From the cell containing the given text, extract its center point as [x, y] coordinate. 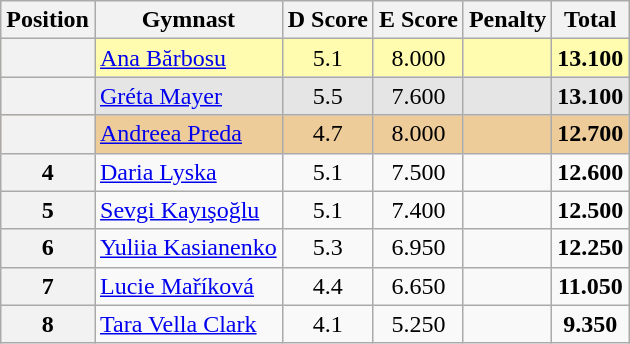
12.500 [590, 210]
Yuliia Kasianenko [188, 248]
12.250 [590, 248]
5.3 [328, 248]
Tara Vella Clark [188, 324]
7.500 [418, 172]
Gymnast [188, 20]
D Score [328, 20]
7.600 [418, 96]
Gréta Mayer [188, 96]
Daria Lyska [188, 172]
9.350 [590, 324]
6.650 [418, 286]
7.400 [418, 210]
12.700 [590, 134]
8 [48, 324]
12.600 [590, 172]
Total [590, 20]
11.050 [590, 286]
Position [48, 20]
4.7 [328, 134]
7 [48, 286]
Sevgi Kayışoğlu [188, 210]
5.250 [418, 324]
4.4 [328, 286]
6 [48, 248]
Ana Bărbosu [188, 58]
Andreea Preda [188, 134]
Lucie Maříková [188, 286]
4 [48, 172]
E Score [418, 20]
5 [48, 210]
4.1 [328, 324]
5.5 [328, 96]
6.950 [418, 248]
Penalty [507, 20]
